Return the (x, y) coordinate for the center point of the cell that contains the specified text.  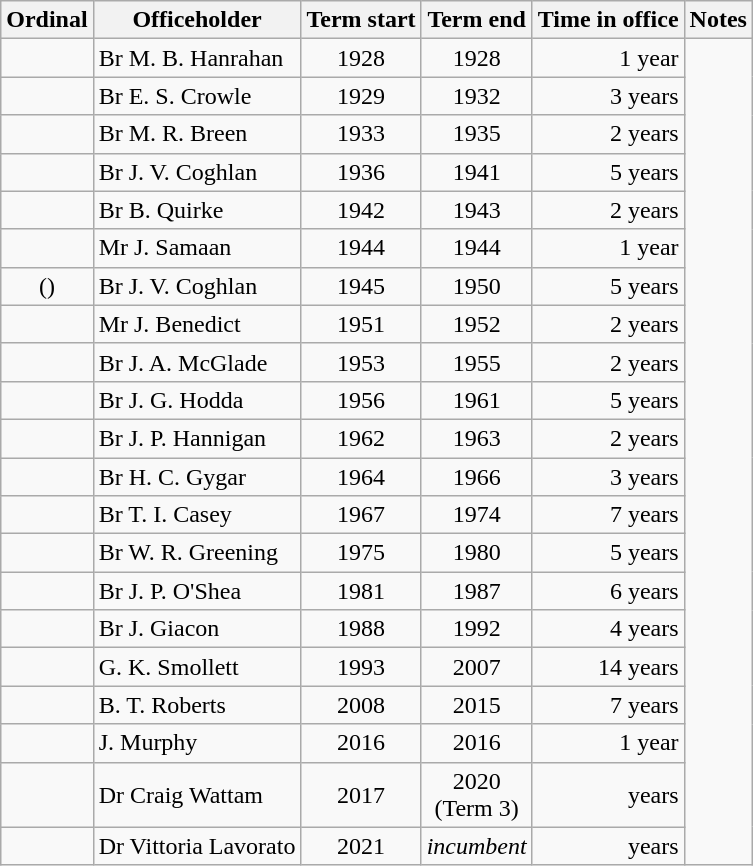
2007 (476, 667)
1945 (361, 286)
Br H. C. Gygar (197, 477)
1962 (361, 438)
Br B. Quirke (197, 210)
B. T. Roberts (197, 705)
6 years (608, 591)
1988 (361, 629)
Term end (476, 20)
Br J. P. O'Shea (197, 591)
Br J. Giacon (197, 629)
2021 (361, 846)
Dr Vittoria Lavorato (197, 846)
1967 (361, 515)
1936 (361, 172)
1942 (361, 210)
1941 (476, 172)
1929 (361, 96)
1950 (476, 286)
1974 (476, 515)
1992 (476, 629)
2017 (361, 794)
1975 (361, 553)
Br W. R. Greening (197, 553)
2015 (476, 705)
Mr J. Samaan (197, 248)
Notes (718, 20)
Br M. R. Breen (197, 134)
Mr J. Benedict (197, 324)
() (47, 286)
1981 (361, 591)
1935 (476, 134)
Br J. A. McGlade (197, 362)
Br T. I. Casey (197, 515)
Br J. P. Hannigan (197, 438)
1993 (361, 667)
Officeholder (197, 20)
1955 (476, 362)
Term start (361, 20)
2020(Term 3) (476, 794)
1953 (361, 362)
1933 (361, 134)
4 years (608, 629)
Br M. B. Hanrahan (197, 58)
14 years (608, 667)
1980 (476, 553)
2008 (361, 705)
J. Murphy (197, 743)
1961 (476, 400)
1952 (476, 324)
1964 (361, 477)
Dr Craig Wattam (197, 794)
1963 (476, 438)
Time in office (608, 20)
1987 (476, 591)
1956 (361, 400)
1951 (361, 324)
1966 (476, 477)
1943 (476, 210)
Br J. G. Hodda (197, 400)
G. K. Smollett (197, 667)
1932 (476, 96)
Br E. S. Crowle (197, 96)
Ordinal (47, 20)
incumbent (476, 846)
